Locate the cell with the specified text and output its [X, Y] center coordinate. 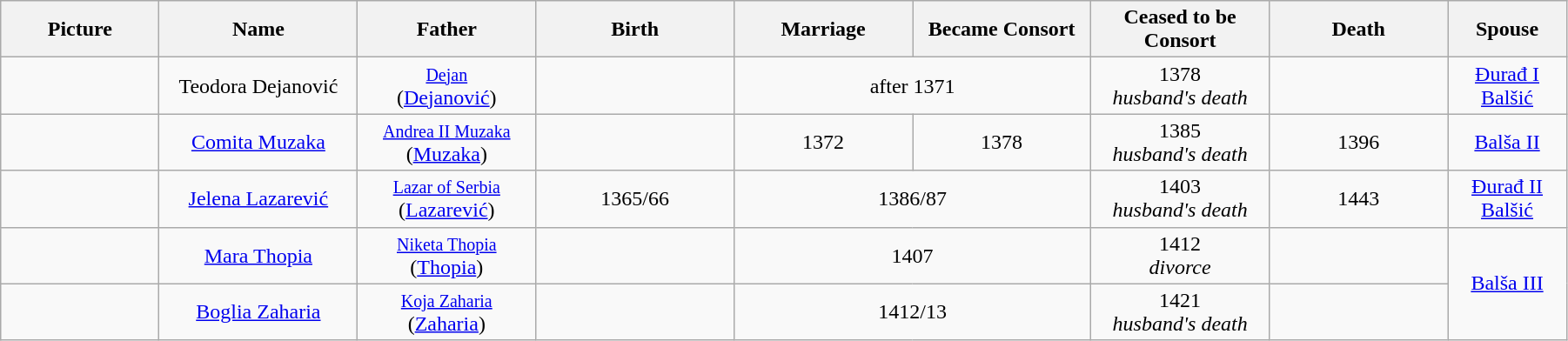
Comita Muzaka [258, 143]
Marriage [823, 30]
1365/66 [635, 198]
Name [258, 30]
Dejan(Dejanović) [447, 85]
1403husband's death [1180, 198]
1412/13 [913, 311]
1412divorce [1180, 256]
1421husband's death [1180, 311]
Father [447, 30]
1443 [1359, 198]
Boglia Zaharia [258, 311]
Balša III [1507, 284]
Teodora Dejanović [258, 85]
1385husband's death [1180, 143]
Koja Zaharia(Zaharia) [447, 311]
Andrea II Muzaka(Muzaka) [447, 143]
Đurađ I Balšić [1507, 85]
1378husband's death [1180, 85]
1372 [823, 143]
1386/87 [913, 198]
1378 [1002, 143]
Picture [80, 30]
Balša II [1507, 143]
Đurađ II Balšić [1507, 198]
Mara Thopia [258, 256]
Became Consort [1002, 30]
Lazar of Serbia(Lazarević) [447, 198]
Spouse [1507, 30]
Death [1359, 30]
Jelena Lazarević [258, 198]
1407 [913, 256]
Ceased to be Consort [1180, 30]
1396 [1359, 143]
Birth [635, 30]
Niketa Thopia(Thopia) [447, 256]
after 1371 [913, 85]
